Determine the (x, y) coordinate at the center of the cell enclosing the given text.  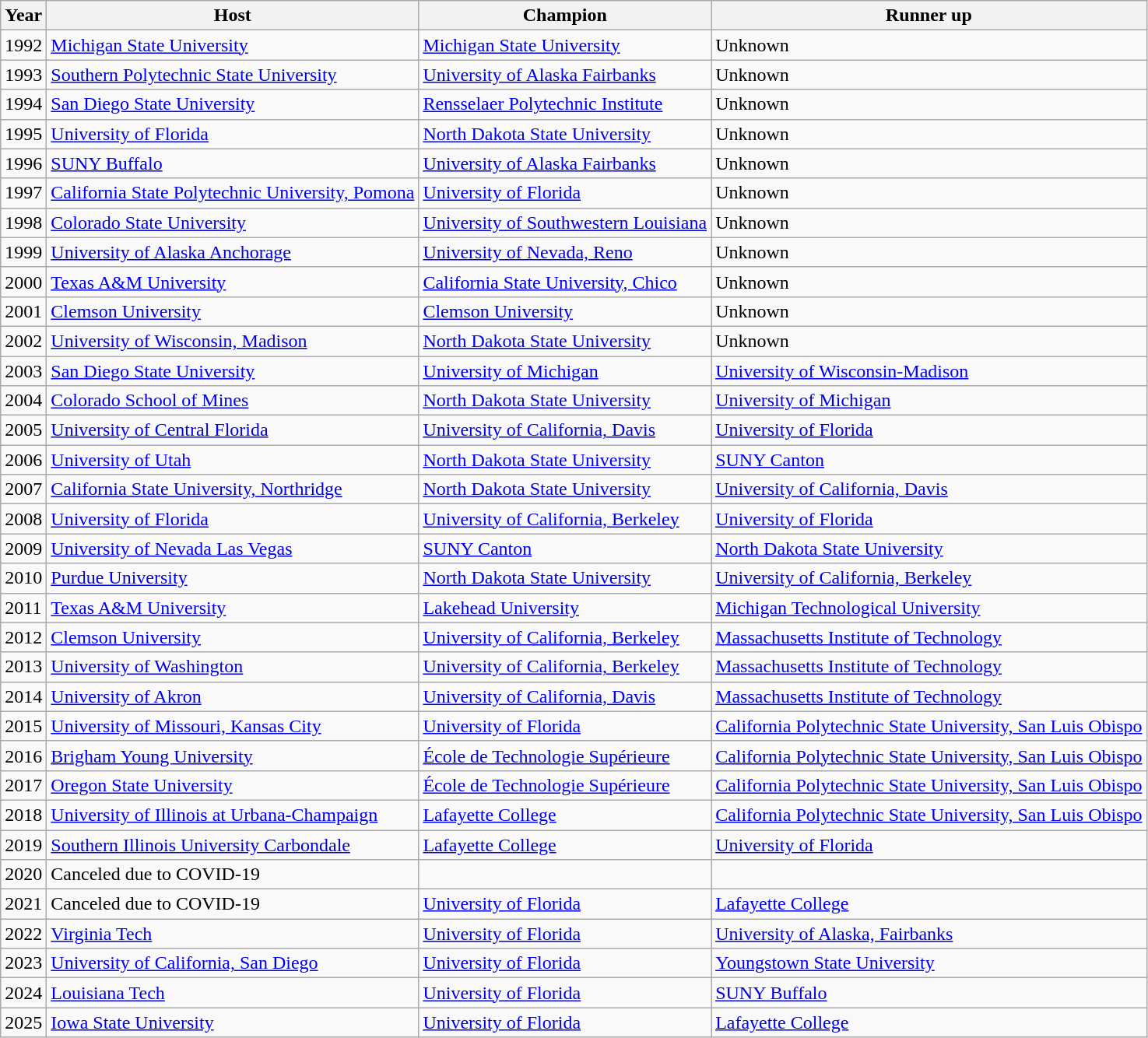
2006 (23, 460)
1996 (23, 163)
Oregon State University (233, 785)
2016 (23, 756)
2019 (23, 844)
University of Utah (233, 460)
University of Nevada, Reno (565, 252)
2022 (23, 934)
2000 (23, 282)
University of California, San Diego (233, 963)
University of Nevada Las Vegas (233, 549)
Colorado School of Mines (233, 401)
Southern Illinois University Carbondale (233, 844)
University of Central Florida (233, 430)
2004 (23, 401)
2010 (23, 578)
2013 (23, 667)
2009 (23, 549)
University of Wisconsin, Madison (233, 341)
Lakehead University (565, 608)
2008 (23, 519)
2015 (23, 726)
2017 (23, 785)
University of Southwestern Louisiana (565, 223)
1998 (23, 223)
Runner up (929, 16)
University of Akron (233, 696)
California State University, Northridge (233, 489)
2025 (23, 1022)
Louisiana Tech (233, 993)
2024 (23, 993)
1997 (23, 193)
2021 (23, 904)
1999 (23, 252)
Purdue University (233, 578)
Year (23, 16)
University of Illinois at Urbana-Champaign (233, 815)
University of Alaska Anchorage (233, 252)
2005 (23, 430)
Youngstown State University (929, 963)
Host (233, 16)
Rensselaer Polytechnic Institute (565, 104)
University of Alaska, Fairbanks (929, 934)
2023 (23, 963)
Southern Polytechnic State University (233, 75)
2011 (23, 608)
Brigham Young University (233, 756)
2018 (23, 815)
Champion (565, 16)
1995 (23, 134)
California State University, Chico (565, 282)
1992 (23, 45)
1993 (23, 75)
University of Missouri, Kansas City (233, 726)
1994 (23, 104)
University of Wisconsin-Madison (929, 371)
Virginia Tech (233, 934)
Iowa State University (233, 1022)
2001 (23, 311)
University of Washington (233, 667)
California State Polytechnic University, Pomona (233, 193)
2002 (23, 341)
2003 (23, 371)
2014 (23, 696)
2007 (23, 489)
2020 (23, 875)
2012 (23, 637)
Michigan Technological University (929, 608)
Colorado State University (233, 223)
